Provide the (x, y) coordinate of the cell's center where the given text is located.  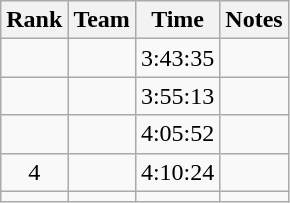
3:55:13 (177, 96)
Time (177, 20)
4:05:52 (177, 134)
Rank (34, 20)
3:43:35 (177, 58)
Team (102, 20)
4:10:24 (177, 172)
Notes (254, 20)
4 (34, 172)
